Detect which cell encompasses the target text, then output its [x, y] center coordinate. 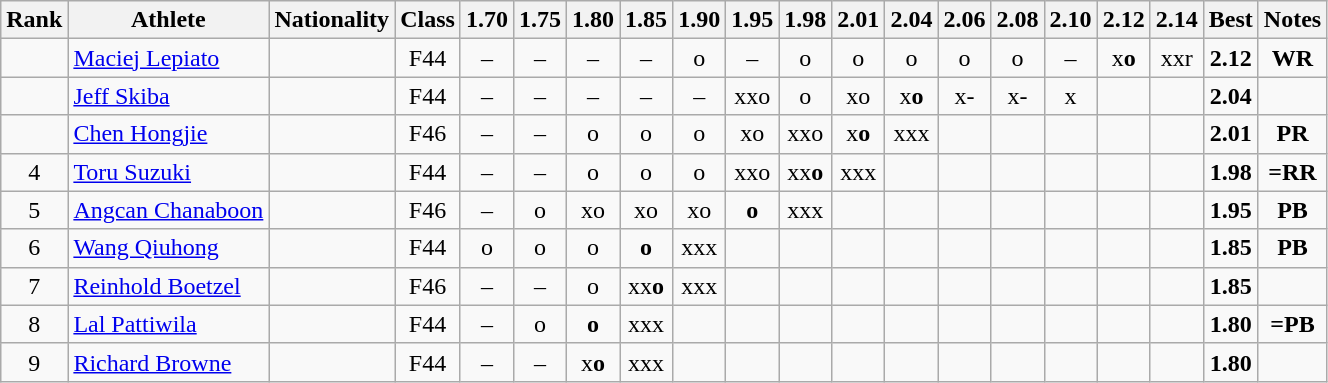
1.75 [540, 20]
2.08 [1018, 20]
=PB [1292, 324]
2.14 [1176, 20]
Maciej Lepiato [168, 58]
Nationality [332, 20]
4 [34, 172]
9 [34, 362]
Toru Suzuki [168, 172]
Jeff Skiba [168, 96]
WR [1292, 58]
Wang Qiuhong [168, 248]
Lal Pattiwila [168, 324]
7 [34, 286]
x [1070, 96]
=RR [1292, 172]
xxr [1176, 58]
2.06 [964, 20]
1.70 [486, 20]
Class [428, 20]
Best [1230, 20]
Reinhold Boetzel [168, 286]
Angcan Chanaboon [168, 210]
8 [34, 324]
6 [34, 248]
5 [34, 210]
Notes [1292, 20]
Rank [34, 20]
1.90 [700, 20]
PR [1292, 134]
Richard Browne [168, 362]
2.10 [1070, 20]
Athlete [168, 20]
Chen Hongjie [168, 134]
